Output the (X, Y) coordinate of the center of the cell containing the given text.  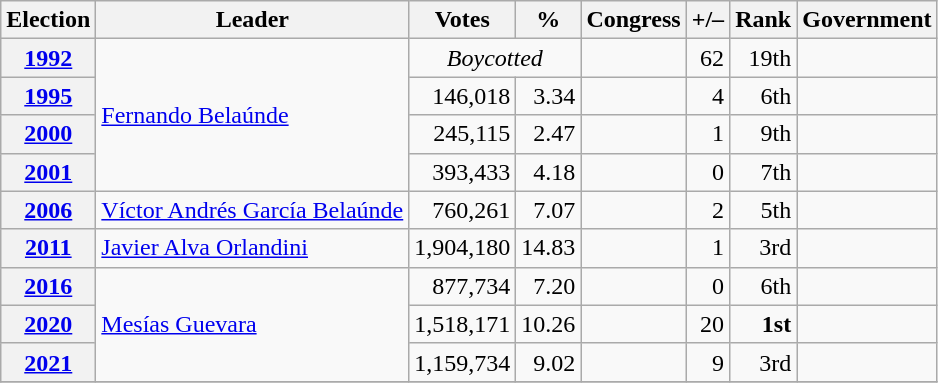
9.02 (548, 362)
Javier Alva Orlandini (252, 248)
877,734 (462, 286)
Rank (764, 20)
1,904,180 (462, 248)
19th (764, 58)
393,433 (462, 172)
2001 (48, 172)
Congress (634, 20)
10.26 (548, 324)
14.83 (548, 248)
2016 (48, 286)
146,018 (462, 96)
Mesías Guevara (252, 324)
245,115 (462, 134)
9 (708, 362)
Votes (462, 20)
2 (708, 210)
1,159,734 (462, 362)
3.34 (548, 96)
5th (764, 210)
1,518,171 (462, 324)
4 (708, 96)
2000 (48, 134)
Boycotted (495, 58)
Víctor Andrés García Belaúnde (252, 210)
4.18 (548, 172)
+/– (708, 20)
20 (708, 324)
Government (867, 20)
Fernando Belaúnde (252, 115)
2.47 (548, 134)
% (548, 20)
Leader (252, 20)
2011 (48, 248)
7.07 (548, 210)
2020 (48, 324)
1st (764, 324)
Election (48, 20)
7th (764, 172)
9th (764, 134)
1995 (48, 96)
2006 (48, 210)
2021 (48, 362)
1992 (48, 58)
7.20 (548, 286)
760,261 (462, 210)
62 (708, 58)
